Scan for the cell matching the given text and deliver its (x, y) coordinate at center. 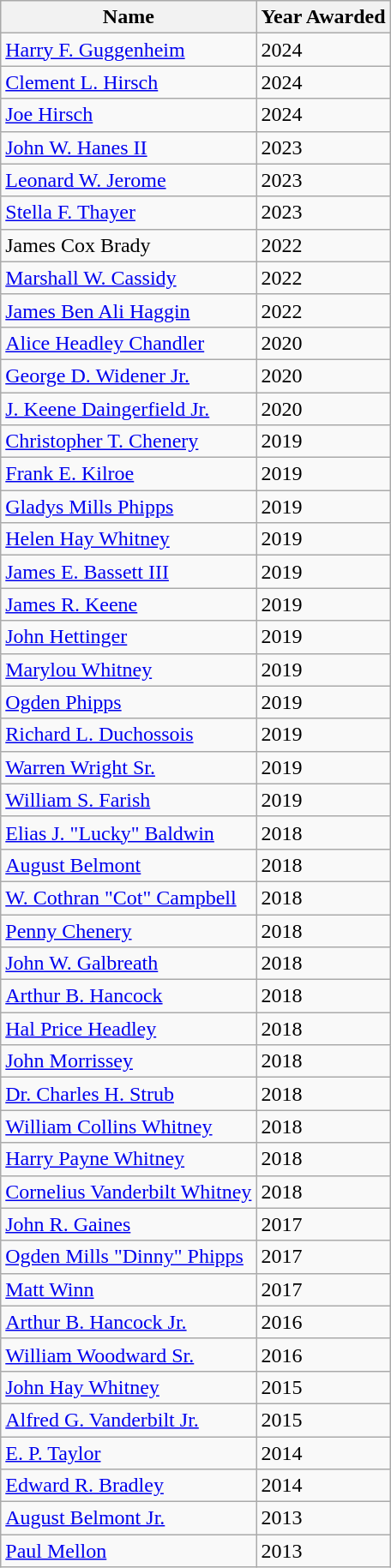
Edward R. Bradley (129, 1486)
August Belmont (129, 865)
William S. Farish (129, 800)
Ogden Phipps (129, 702)
John Hay Whitney (129, 1387)
George D. Widener Jr. (129, 375)
Richard L. Duchossois (129, 735)
John W. Galbreath (129, 964)
Year Awarded (323, 17)
Arthur B. Hancock (129, 996)
Frank E. Kilroe (129, 474)
Harry Payne Whitney (129, 1159)
John Hettinger (129, 637)
Marshall W. Cassidy (129, 278)
James R. Keene (129, 604)
Helen Hay Whitney (129, 539)
Joe Hirsch (129, 115)
J. Keene Daingerfield Jr. (129, 409)
E. P. Taylor (129, 1453)
John Morrissey (129, 1061)
James E. Bassett III (129, 572)
John R. Gaines (129, 1224)
Clement L. Hirsch (129, 82)
William Collins Whitney (129, 1126)
Name (129, 17)
August Belmont Jr. (129, 1518)
Gladys Mills Phipps (129, 507)
Hal Price Headley (129, 1029)
Arthur B. Hancock Jr. (129, 1322)
W. Cothran "Cot" Campbell (129, 898)
Marylou Whitney (129, 670)
James Cox Brady (129, 245)
Dr. Charles H. Strub (129, 1094)
William Woodward Sr. (129, 1355)
Alfred G. Vanderbilt Jr. (129, 1420)
Elias J. "Lucky" Baldwin (129, 832)
Paul Mellon (129, 1551)
Harry F. Guggenheim (129, 50)
Cornelius Vanderbilt Whitney (129, 1192)
Leonard W. Jerome (129, 180)
Christopher T. Chenery (129, 442)
Warren Wright Sr. (129, 767)
Penny Chenery (129, 930)
Stella F. Thayer (129, 213)
John W. Hanes II (129, 147)
Ogden Mills "Dinny" Phipps (129, 1257)
Alice Headley Chandler (129, 343)
James Ben Ali Haggin (129, 310)
Matt Winn (129, 1289)
